Identify which cell holds the provided text, then report its [x, y] central coordinate. 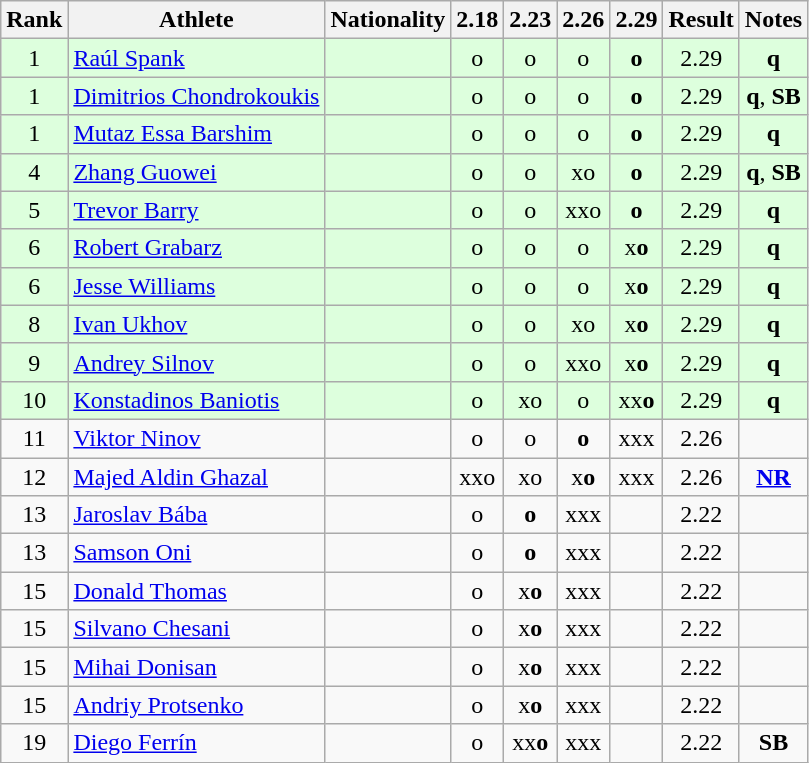
Mutaz Essa Barshim [196, 134]
Robert Grabarz [196, 248]
10 [34, 400]
Konstadinos Baniotis [196, 400]
8 [34, 324]
Andrey Silnov [196, 362]
12 [34, 477]
Trevor Barry [196, 210]
Athlete [196, 20]
Ivan Ukhov [196, 324]
Jesse Williams [196, 286]
11 [34, 438]
Raúl Spank [196, 58]
Silvano Chesani [196, 629]
Donald Thomas [196, 591]
Samson Oni [196, 553]
5 [34, 210]
19 [34, 743]
Zhang Guowei [196, 172]
Nationality [388, 20]
Viktor Ninov [196, 438]
4 [34, 172]
NR [773, 477]
2.23 [530, 20]
9 [34, 362]
SB [773, 743]
Rank [34, 20]
Diego Ferrín [196, 743]
Jaroslav Bába [196, 515]
Majed Aldin Ghazal [196, 477]
2.18 [478, 20]
Dimitrios Chondrokoukis [196, 96]
Result [701, 20]
Mihai Donisan [196, 667]
Notes [773, 20]
Andriy Protsenko [196, 705]
